From the cell containing the given text, extract its center point as (X, Y) coordinate. 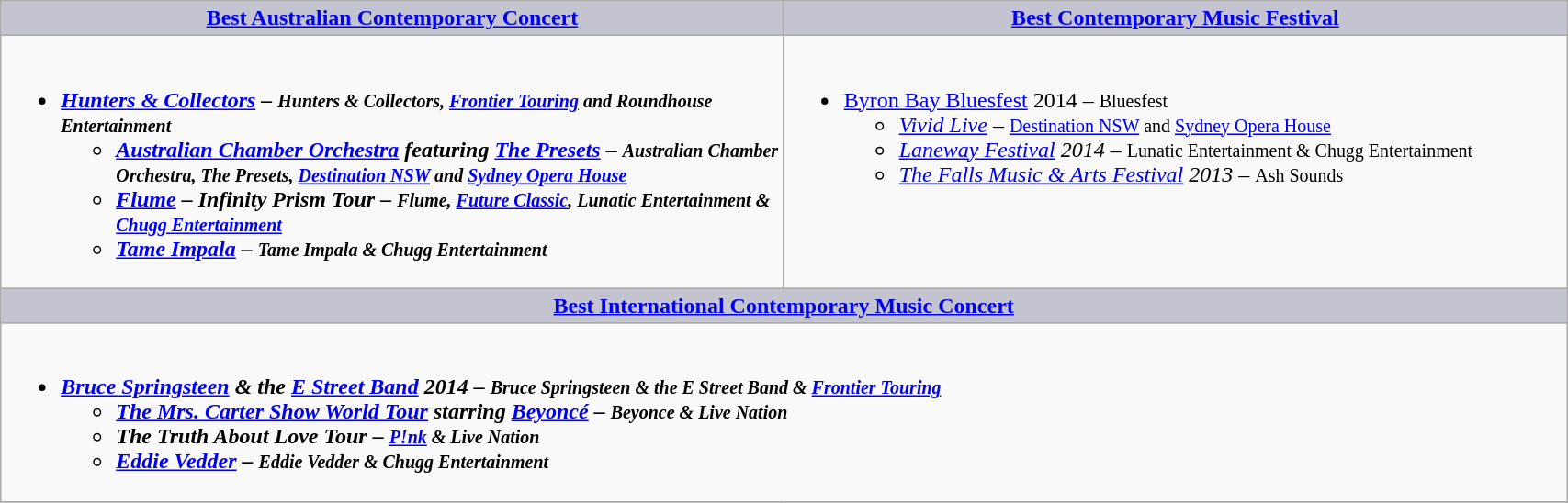
Best International Contemporary Music Concert (784, 306)
Best Australian Contemporary Concert (392, 18)
Best Contemporary Music Festival (1175, 18)
